Return [X, Y] of the center of cell containing provided text 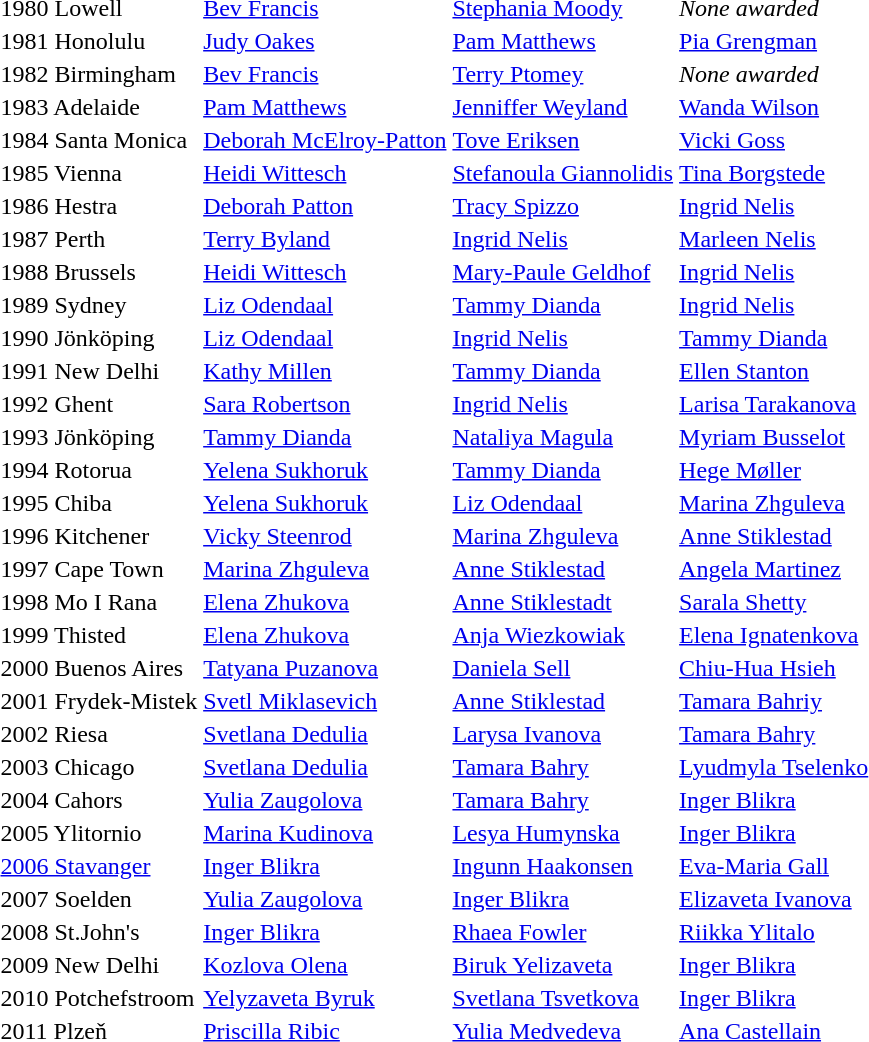
Mary-Paule Geldhof [563, 272]
Terry Ptomey [563, 74]
Larysa Ivanova [563, 734]
Tatyana Puzanova [325, 668]
Ingunn Haakonsen [563, 866]
Biruk Yelizaveta [563, 965]
Tove Eriksen [563, 140]
Svetlana Tsvetkova [563, 998]
Marina Kudinova [325, 833]
Daniela Sell [563, 668]
Jenniffer Weyland [563, 107]
Terry Byland [325, 239]
Stefanoula Giannolidis [563, 173]
Deborah Patton [325, 206]
Lesya Humynska [563, 833]
Kathy Millen [325, 371]
Tracy Spizzo [563, 206]
Deborah McElroy-Patton [325, 140]
Bev Francis [325, 74]
Kozlova Olena [325, 965]
Rhaea Fowler [563, 932]
Anja Wiezkowiak [563, 635]
Svetl Miklasevich [325, 701]
Nataliya Magula [563, 437]
Judy Oakes [325, 41]
Vicky Steenrod [325, 536]
Yelyzaveta Byruk [325, 998]
Anne Stiklestadt [563, 602]
Sara Robertson [325, 404]
